Extract the (x, y) coordinate from the center of the cell holding the provided text.  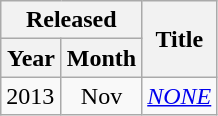
Nov (101, 96)
2013 (32, 96)
NONE (180, 96)
Month (101, 58)
Released (72, 20)
Year (32, 58)
Title (180, 39)
